Find where the given text appears and provide that cell's center as [X, Y] coordinate. 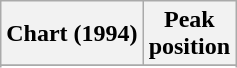
Peakposition [189, 34]
Chart (1994) [72, 34]
